Provide the [x, y] coordinate of the cell's center where the given text is located.  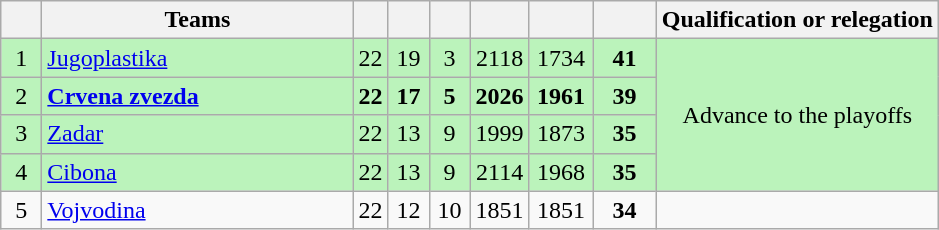
1999 [500, 134]
Teams [198, 20]
1968 [561, 172]
1 [22, 58]
41 [625, 58]
2 [22, 96]
19 [408, 58]
17 [408, 96]
34 [625, 210]
4 [22, 172]
Qualification or relegation [797, 20]
Cibona [198, 172]
Jugoplastika [198, 58]
1961 [561, 96]
2118 [500, 58]
39 [625, 96]
2114 [500, 172]
12 [408, 210]
Crvena zvezda [198, 96]
2026 [500, 96]
Vojvodina [198, 210]
1734 [561, 58]
10 [450, 210]
1873 [561, 134]
Advance to the playoffs [797, 115]
Zadar [198, 134]
